Capture the cell that displays the provided text and extract its (x, y) central coordinate. 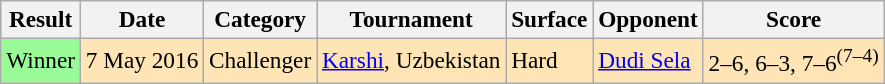
Result (41, 19)
2–6, 6–3, 7–6(7–4) (794, 60)
Date (142, 19)
Tournament (412, 19)
Challenger (260, 60)
Score (794, 19)
7 May 2016 (142, 60)
Dudi Sela (648, 60)
Opponent (648, 19)
Surface (550, 19)
Winner (41, 60)
Category (260, 19)
Hard (550, 60)
Karshi, Uzbekistan (412, 60)
